Provide the [x, y] coordinate of the cell's center where the given text is located.  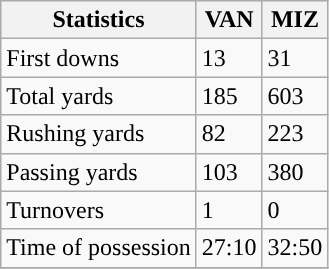
103 [229, 172]
31 [295, 58]
223 [295, 134]
First downs [99, 58]
Passing yards [99, 172]
27:10 [229, 248]
Statistics [99, 20]
Time of possession [99, 248]
Total yards [99, 96]
Rushing yards [99, 134]
380 [295, 172]
VAN [229, 20]
32:50 [295, 248]
82 [229, 134]
0 [295, 210]
Turnovers [99, 210]
1 [229, 210]
185 [229, 96]
603 [295, 96]
13 [229, 58]
MIZ [295, 20]
